From the cell containing the given text, extract its center point as [X, Y] coordinate. 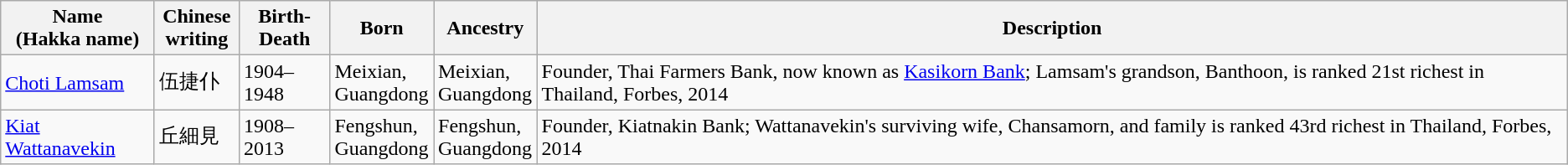
Kiat Wattanavekin [78, 137]
Birth-Death [285, 28]
1908–2013 [285, 137]
Born [382, 28]
Chinese writing [196, 28]
Name(Hakka name) [78, 28]
Choti Lamsam [78, 82]
1904–1948 [285, 82]
丘細見 [196, 137]
Founder, Kiatnakin Bank; Wattanavekin's surviving wife, Chansamorn, and family is ranked 43rd richest in Thailand, Forbes, 2014 [1052, 137]
Founder, Thai Farmers Bank, now known as Kasikorn Bank; Lamsam's grandson, Banthoon, is ranked 21st richest in Thailand, Forbes, 2014 [1052, 82]
伍捷仆 [196, 82]
Ancestry [486, 28]
Description [1052, 28]
